Determine the (X, Y) coordinate at the center of the cell enclosing the given text.  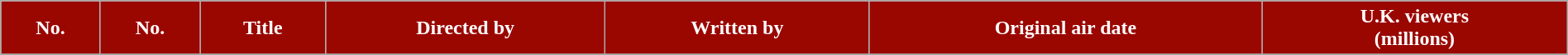
Original air date (1065, 28)
Written by (737, 28)
U.K. viewers(millions) (1415, 28)
Directed by (465, 28)
Title (263, 28)
